Detect which cell encompasses the target text, then output its (X, Y) center coordinate. 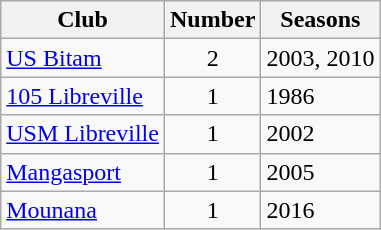
Mangasport (83, 172)
Seasons (320, 20)
105 Libreville (83, 96)
2016 (320, 210)
Number (212, 20)
2 (212, 58)
2002 (320, 134)
Mounana (83, 210)
USM Libreville (83, 134)
Club (83, 20)
US Bitam (83, 58)
1986 (320, 96)
2003, 2010 (320, 58)
2005 (320, 172)
